Return [x, y] of the center of cell containing provided text 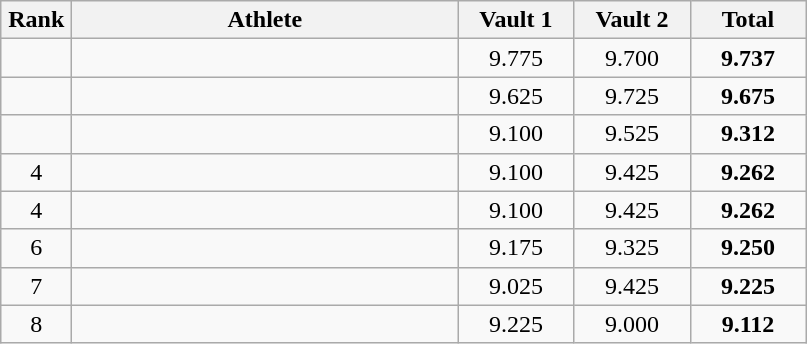
9.725 [632, 96]
9.000 [632, 324]
9.775 [516, 58]
9.700 [632, 58]
9.737 [748, 58]
Vault 2 [632, 20]
9.250 [748, 248]
8 [36, 324]
9.325 [632, 248]
7 [36, 286]
Total [748, 20]
9.175 [516, 248]
9.025 [516, 286]
9.675 [748, 96]
9.525 [632, 134]
Vault 1 [516, 20]
Athlete [265, 20]
9.112 [748, 324]
6 [36, 248]
9.625 [516, 96]
Rank [36, 20]
9.312 [748, 134]
